Determine the [x, y] coordinate at the center of the cell enclosing the given text.  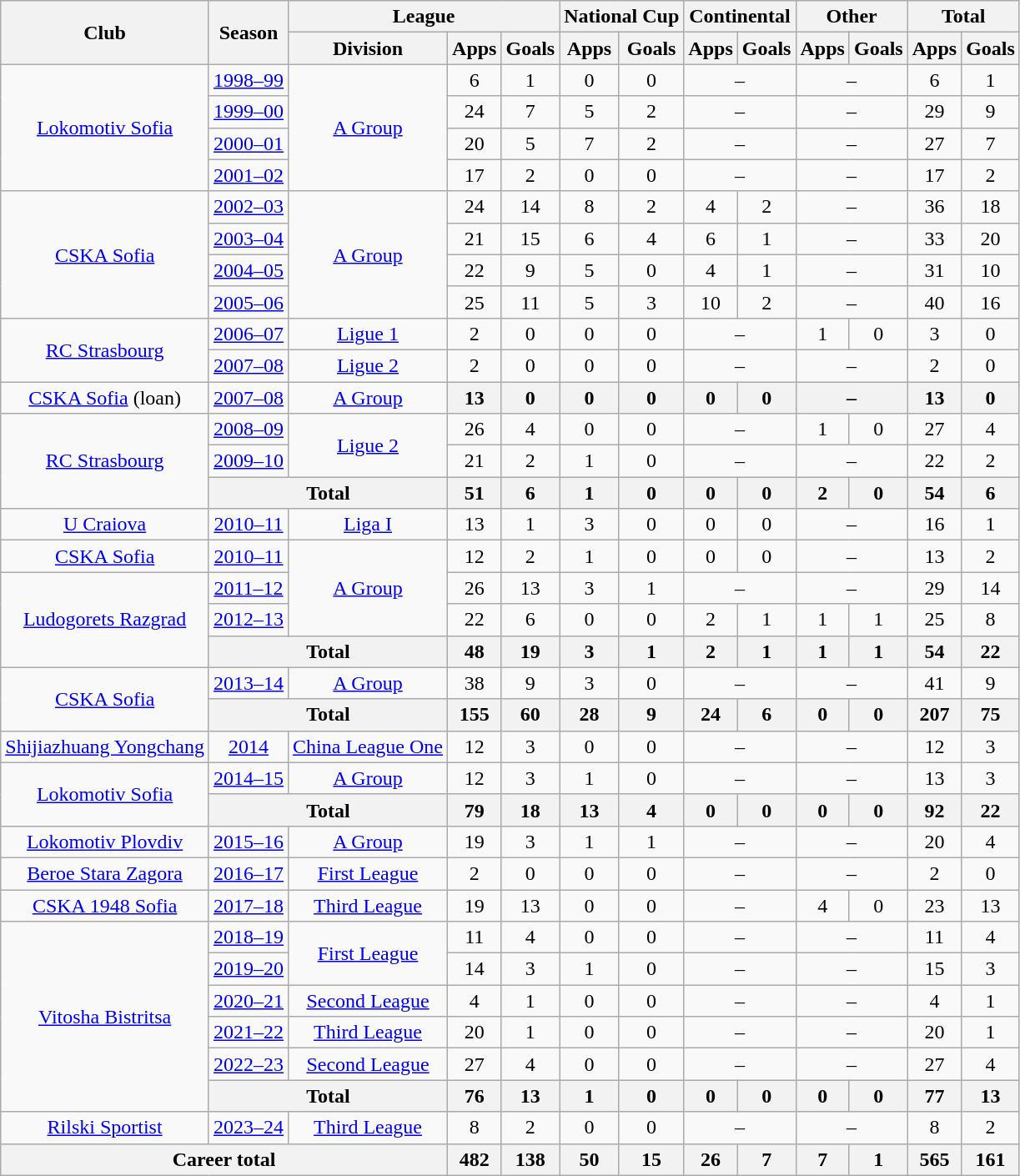
38 [475, 683]
2001–02 [249, 175]
41 [934, 683]
2014–15 [249, 778]
Ligue 1 [369, 334]
2004–05 [249, 270]
Shijiazhuang Yongchang [105, 746]
2022–23 [249, 1064]
2011–12 [249, 588]
China League One [369, 746]
2014 [249, 746]
2013–14 [249, 683]
2009–10 [249, 461]
23 [934, 905]
48 [475, 651]
2003–04 [249, 239]
138 [530, 1159]
2016–17 [249, 873]
2021–22 [249, 1033]
36 [934, 207]
2000–01 [249, 143]
2017–18 [249, 905]
79 [475, 810]
1999–00 [249, 112]
2005–06 [249, 302]
Vitosha Bistritsa [105, 1017]
U Craiova [105, 525]
155 [475, 715]
92 [934, 810]
Career total [224, 1159]
33 [934, 239]
77 [934, 1096]
75 [991, 715]
League [424, 17]
National Cup [622, 17]
CSKA 1948 Sofia [105, 905]
Club [105, 33]
40 [934, 302]
Division [369, 48]
60 [530, 715]
31 [934, 270]
Liga I [369, 525]
2012–13 [249, 620]
207 [934, 715]
2008–09 [249, 430]
482 [475, 1159]
28 [590, 715]
Continental [740, 17]
2018–19 [249, 937]
2015–16 [249, 842]
2023–24 [249, 1128]
161 [991, 1159]
Beroe Stara Zagora [105, 873]
2006–07 [249, 334]
50 [590, 1159]
Season [249, 33]
1998–99 [249, 80]
2020–21 [249, 1001]
2002–03 [249, 207]
Other [852, 17]
565 [934, 1159]
Ludogorets Razgrad [105, 620]
Rilski Sportist [105, 1128]
Lokomotiv Plovdiv [105, 842]
51 [475, 493]
76 [475, 1096]
CSKA Sofia (loan) [105, 398]
2019–20 [249, 969]
